Locate the cell with the specified text and output its [X, Y] center coordinate. 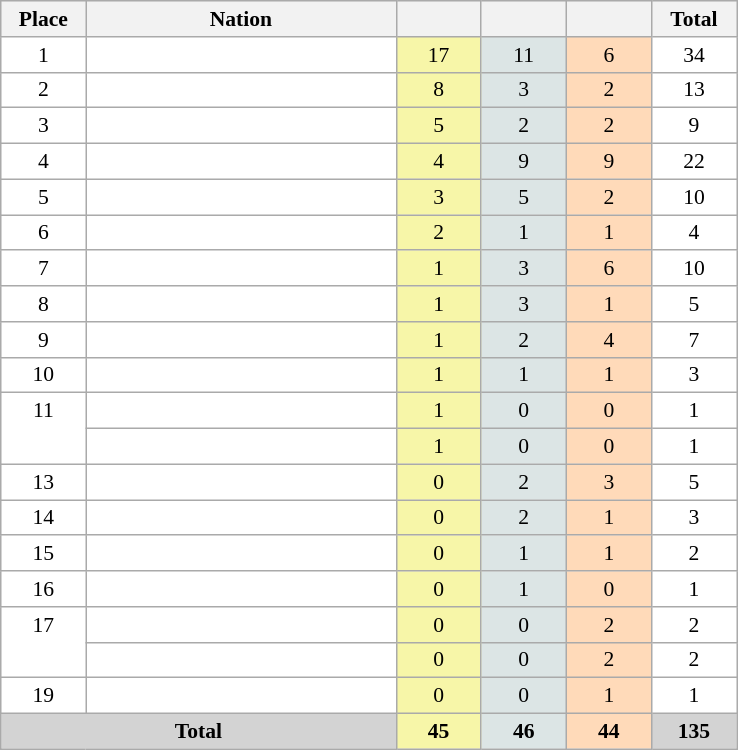
19 [44, 696]
15 [44, 554]
22 [694, 162]
135 [694, 732]
45 [438, 732]
Nation [241, 19]
34 [694, 55]
46 [524, 732]
Place [44, 19]
14 [44, 518]
44 [608, 732]
16 [44, 589]
